Detect which cell encompasses the target text, then output its (x, y) center coordinate. 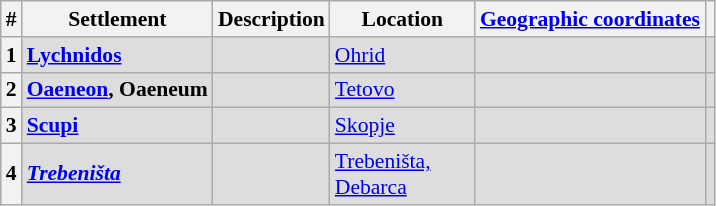
1 (12, 55)
Tetovo (402, 90)
Description (272, 19)
2 (12, 90)
Trebeništa (118, 174)
Scupi (118, 126)
4 (12, 174)
Ohrid (402, 55)
Settlement (118, 19)
3 (12, 126)
# (12, 19)
Location (402, 19)
Skopje (402, 126)
Geographic coordinates (590, 19)
Lychnidos (118, 55)
Trebeništa, Debarca (402, 174)
Oaeneon, Oaeneum (118, 90)
